Detect which cell encompasses the target text, then output its (X, Y) center coordinate. 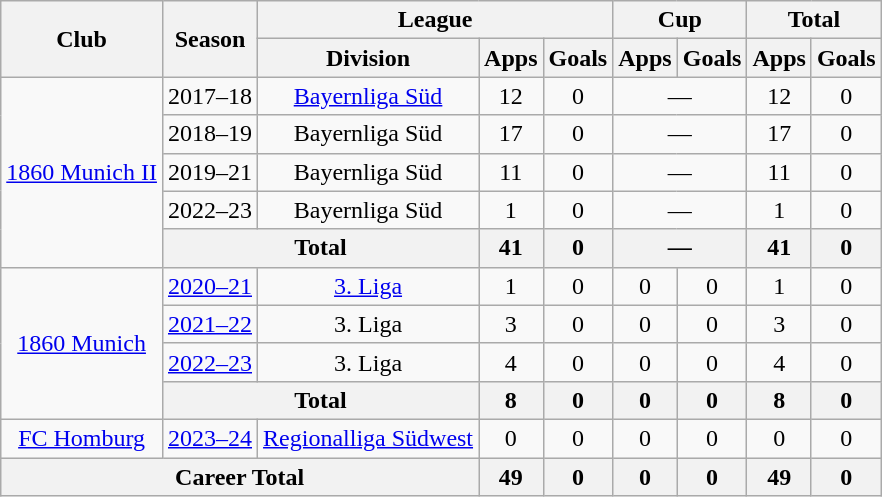
League (436, 20)
FC Homburg (82, 438)
2017–18 (210, 96)
2019–21 (210, 172)
2018–19 (210, 134)
2021–22 (210, 324)
Season (210, 39)
Division (368, 58)
Regionalliga Südwest (368, 438)
1860 Munich II (82, 172)
Career Total (240, 477)
Cup (680, 20)
1860 Munich (82, 343)
2020–21 (210, 286)
2023–24 (210, 438)
Club (82, 39)
